Identify which cell holds the provided text, then report its (X, Y) central coordinate. 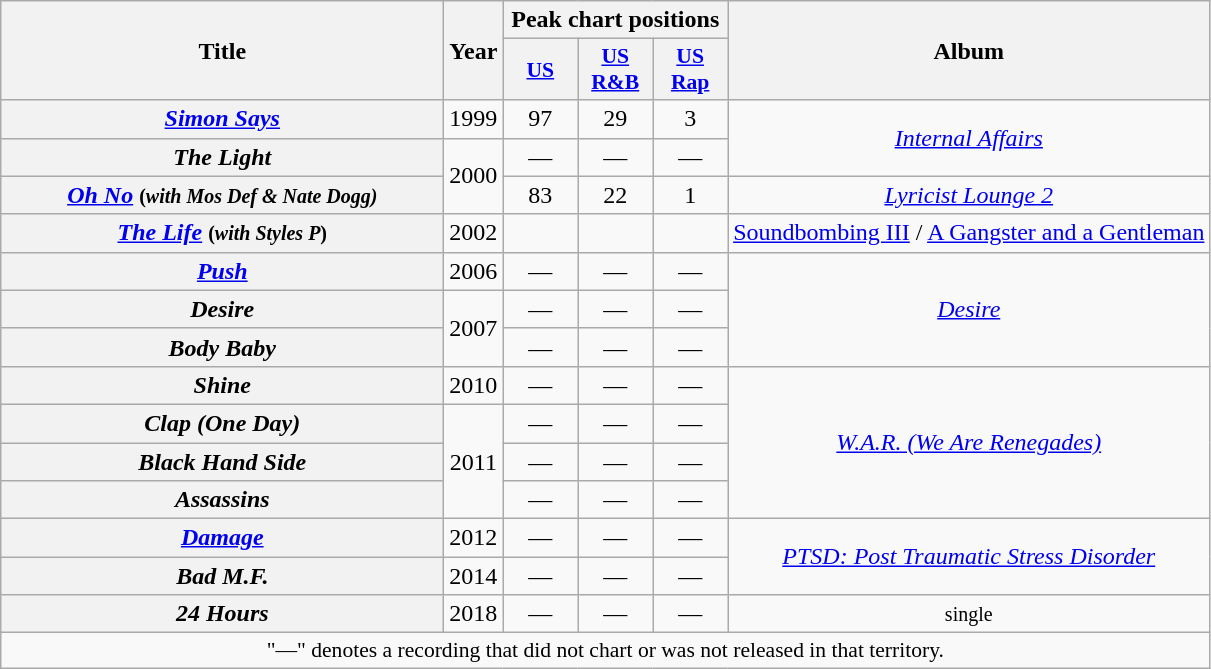
97 (540, 119)
Damage (222, 538)
The Light (222, 157)
Lyricist Lounge 2 (969, 195)
Internal Affairs (969, 138)
2011 (474, 461)
Push (222, 271)
US (540, 70)
Title (222, 50)
24 Hours (222, 614)
2010 (474, 385)
83 (540, 195)
2007 (474, 328)
2012 (474, 538)
Clap (One Day) (222, 423)
29 (616, 119)
W.A.R. (We Are Renegades) (969, 442)
"—" denotes a recording that did not chart or was not released in that territory. (606, 651)
US R&B (616, 70)
single (969, 614)
Bad M.F. (222, 576)
Peak chart positions (616, 20)
1 (690, 195)
PTSD: Post Traumatic Stress Disorder (969, 557)
2002 (474, 233)
Album (969, 50)
2014 (474, 576)
22 (616, 195)
Soundbombing III / A Gangster and a Gentleman (969, 233)
1999 (474, 119)
2006 (474, 271)
The Life (with Styles P) (222, 233)
Body Baby (222, 347)
Oh No (with Mos Def & Nate Dogg) (222, 195)
US Rap (690, 70)
Black Hand Side (222, 461)
Shine (222, 385)
Assassins (222, 500)
2000 (474, 176)
3 (690, 119)
2018 (474, 614)
Simon Says (222, 119)
Year (474, 50)
